Determine the [X, Y] coordinate at the center of the cell enclosing the given text.  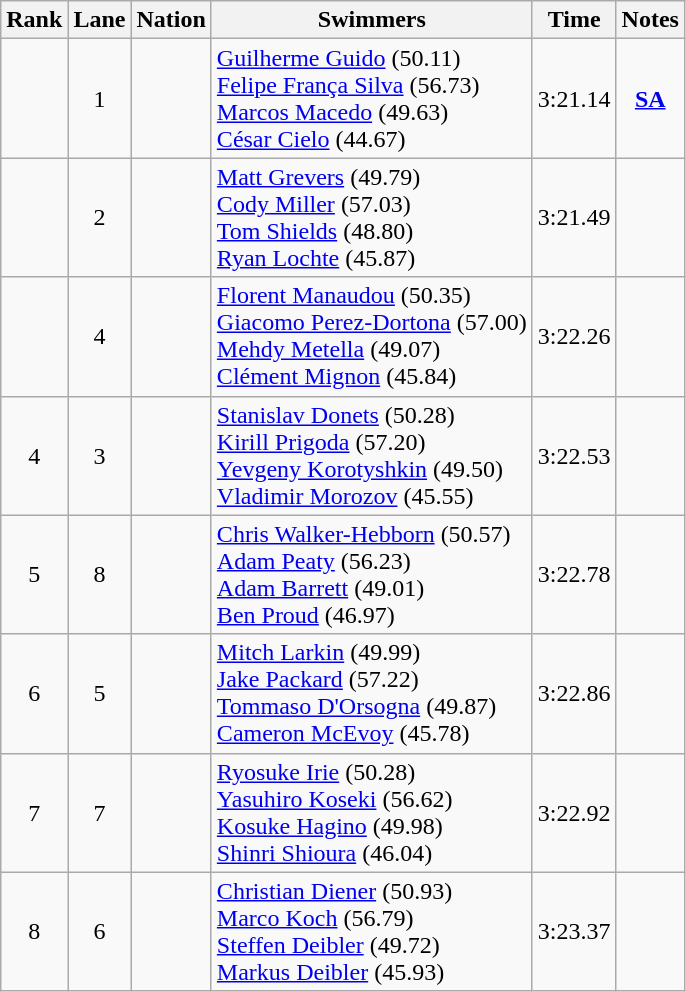
3:22.86 [574, 694]
Chris Walker-Hebborn (50.57)Adam Peaty (56.23)Adam Barrett (49.01)Ben Proud (46.97) [372, 574]
Swimmers [372, 20]
Florent Manaudou (50.35)Giacomo Perez-Dortona (57.00)Mehdy Metella (49.07)Clément Mignon (45.84) [372, 336]
3:22.26 [574, 336]
Mitch Larkin (49.99)Jake Packard (57.22)Tommaso D'Orsogna (49.87)Cameron McEvoy (45.78) [372, 694]
Matt Grevers (49.79)Cody Miller (57.03)Tom Shields (48.80)Ryan Lochte (45.87) [372, 218]
Lane [100, 20]
3:22.78 [574, 574]
1 [100, 98]
Nation [171, 20]
3:21.14 [574, 98]
Ryosuke Irie (50.28)Yasuhiro Koseki (56.62)Kosuke Hagino (49.98)Shinri Shioura (46.04) [372, 812]
3:21.49 [574, 218]
3:22.53 [574, 456]
Time [574, 20]
Stanislav Donets (50.28)Kirill Prigoda (57.20)Yevgeny Korotyshkin (49.50)Vladimir Morozov (45.55) [372, 456]
SA [650, 98]
Christian Diener (50.93)Marco Koch (56.79)Steffen Deibler (49.72)Markus Deibler (45.93) [372, 932]
3 [100, 456]
3:23.37 [574, 932]
Rank [34, 20]
3:22.92 [574, 812]
2 [100, 218]
Notes [650, 20]
Guilherme Guido (50.11)Felipe França Silva (56.73)Marcos Macedo (49.63)César Cielo (44.67) [372, 98]
